Identify which cell holds the provided text, then report its [x, y] central coordinate. 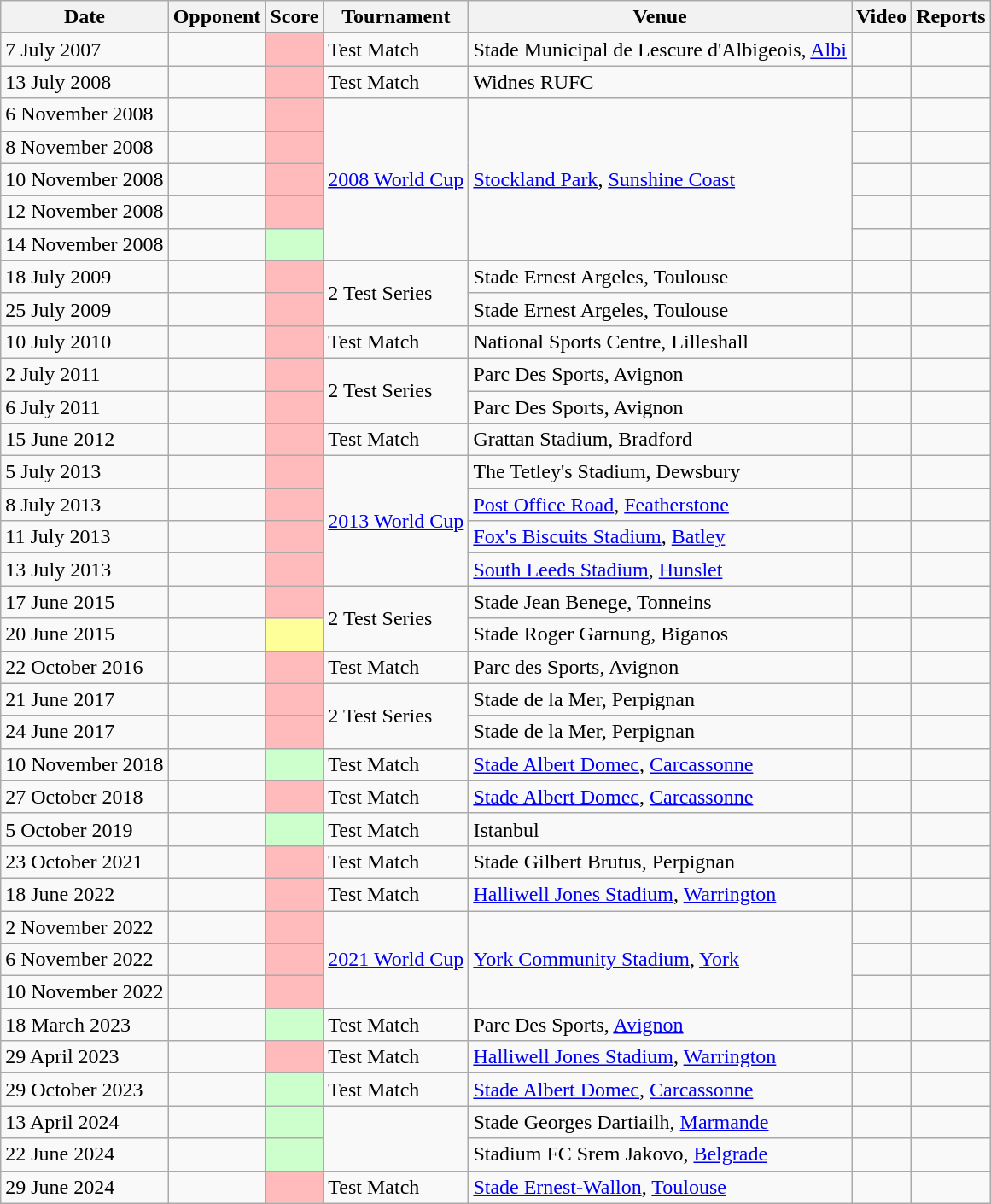
Widnes RUFC [661, 82]
South Leeds Stadium, Hunslet [661, 570]
15 June 2012 [85, 440]
22 October 2016 [85, 667]
23 October 2021 [85, 862]
10 November 2008 [85, 179]
Date [85, 17]
24 June 2017 [85, 732]
Stade Jean Benege, Tonneins [661, 602]
22 June 2024 [85, 1154]
2021 World Cup [396, 959]
Fox's Biscuits Stadium, Batley [661, 537]
7 July 2007 [85, 50]
2013 World Cup [396, 521]
10 November 2018 [85, 764]
Post Office Road, Featherstone [661, 505]
Stade Municipal de Lescure d'Albigeois, Albi [661, 50]
York Community Stadium, York [661, 959]
Parc des Sports, Avignon [661, 667]
Grattan Stadium, Bradford [661, 440]
10 July 2010 [85, 342]
29 April 2023 [85, 1057]
Reports [951, 17]
Stade Roger Garnung, Biganos [661, 634]
National Sports Centre, Lilleshall [661, 342]
29 October 2023 [85, 1090]
Istanbul [661, 829]
Opponent [217, 17]
13 July 2008 [85, 82]
11 July 2013 [85, 537]
Score [294, 17]
Venue [661, 17]
Stade Georges Dartiailh, Marmande [661, 1122]
6 November 2022 [85, 960]
Stadium FC Srem Jakovo, Belgrade [661, 1154]
18 June 2022 [85, 894]
21 June 2017 [85, 699]
Stade Gilbert Brutus, Perpignan [661, 862]
17 June 2015 [85, 602]
Stade Ernest-Wallon, Toulouse [661, 1187]
2 July 2011 [85, 374]
The Tetley's Stadium, Dewsbury [661, 472]
18 July 2009 [85, 277]
6 November 2008 [85, 114]
12 November 2008 [85, 212]
5 July 2013 [85, 472]
Stockland Park, Sunshine Coast [661, 179]
25 July 2009 [85, 309]
Video [882, 17]
6 July 2011 [85, 407]
8 November 2008 [85, 147]
Tournament [396, 17]
5 October 2019 [85, 829]
27 October 2018 [85, 797]
2 November 2022 [85, 926]
29 June 2024 [85, 1187]
13 July 2013 [85, 570]
13 April 2024 [85, 1122]
14 November 2008 [85, 244]
20 June 2015 [85, 634]
8 July 2013 [85, 505]
18 March 2023 [85, 1025]
2008 World Cup [396, 179]
10 November 2022 [85, 992]
